Provide the (X, Y) coordinate of the cell's center where the given text is located.  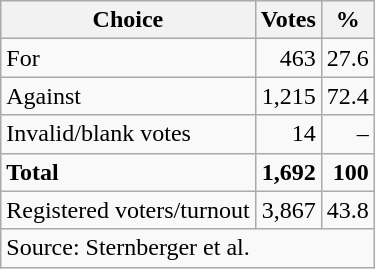
1,692 (288, 172)
Registered voters/turnout (128, 210)
% (348, 20)
Against (128, 96)
For (128, 58)
27.6 (348, 58)
Total (128, 172)
14 (288, 134)
Source: Sternberger et al. (188, 248)
Choice (128, 20)
100 (348, 172)
1,215 (288, 96)
43.8 (348, 210)
Votes (288, 20)
72.4 (348, 96)
Invalid/blank votes (128, 134)
3,867 (288, 210)
463 (288, 58)
– (348, 134)
